Identify which cell holds the provided text, then report its [X, Y] central coordinate. 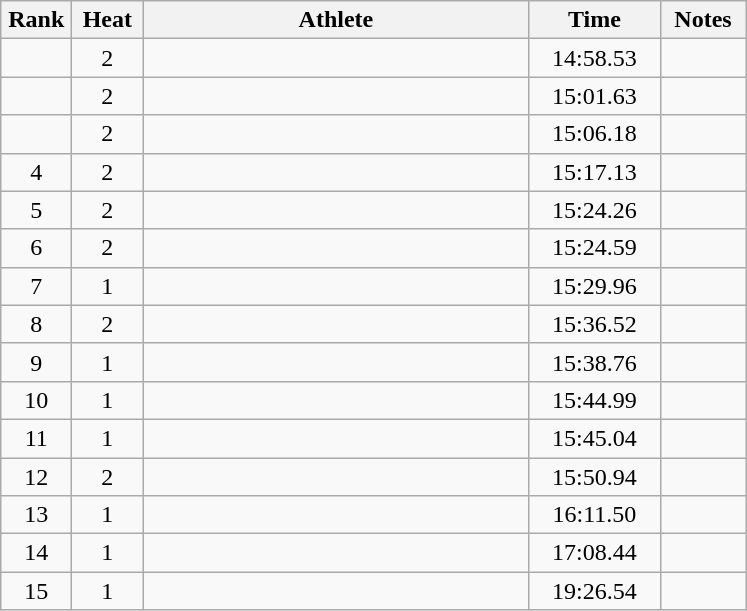
16:11.50 [594, 515]
19:26.54 [594, 591]
7 [36, 286]
15:36.52 [594, 324]
15:06.18 [594, 134]
Notes [703, 20]
14 [36, 553]
Athlete [336, 20]
12 [36, 477]
11 [36, 438]
15 [36, 591]
15:44.99 [594, 400]
Time [594, 20]
9 [36, 362]
6 [36, 248]
15:45.04 [594, 438]
14:58.53 [594, 58]
15:38.76 [594, 362]
4 [36, 172]
15:29.96 [594, 286]
15:24.26 [594, 210]
15:50.94 [594, 477]
17:08.44 [594, 553]
15:24.59 [594, 248]
8 [36, 324]
Heat [108, 20]
13 [36, 515]
5 [36, 210]
15:01.63 [594, 96]
10 [36, 400]
Rank [36, 20]
15:17.13 [594, 172]
